From the cell containing the given text, extract its center point as (x, y) coordinate. 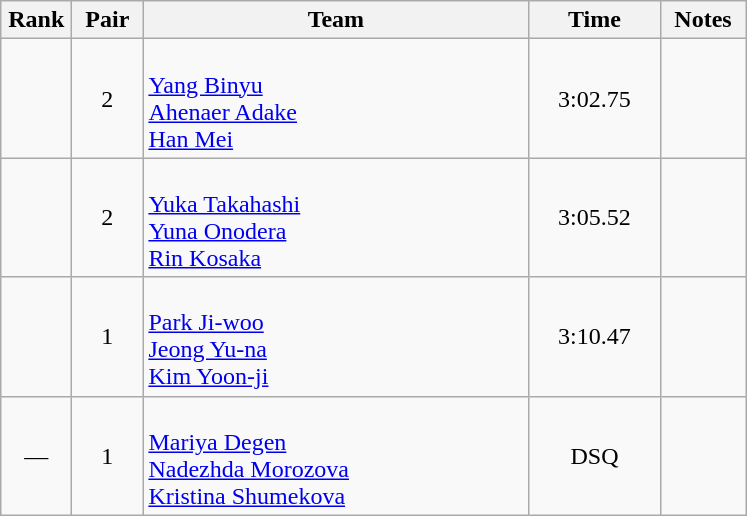
Rank (36, 20)
3:02.75 (594, 98)
— (36, 456)
3:05.52 (594, 218)
DSQ (594, 456)
Pair (108, 20)
Time (594, 20)
Team (336, 20)
Park Ji-wooJeong Yu-naKim Yoon-ji (336, 336)
3:10.47 (594, 336)
Notes (703, 20)
Yuka TakahashiYuna OnoderaRin Kosaka (336, 218)
Mariya DegenNadezhda MorozovaKristina Shumekova (336, 456)
Yang BinyuAhenaer AdakeHan Mei (336, 98)
